Capture the cell that displays the provided text and extract its (X, Y) central coordinate. 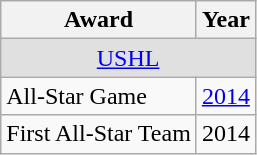
Award (99, 20)
All-Star Game (99, 96)
Year (226, 20)
First All-Star Team (99, 134)
USHL (128, 58)
